Identify which cell holds the provided text, then report its [X, Y] central coordinate. 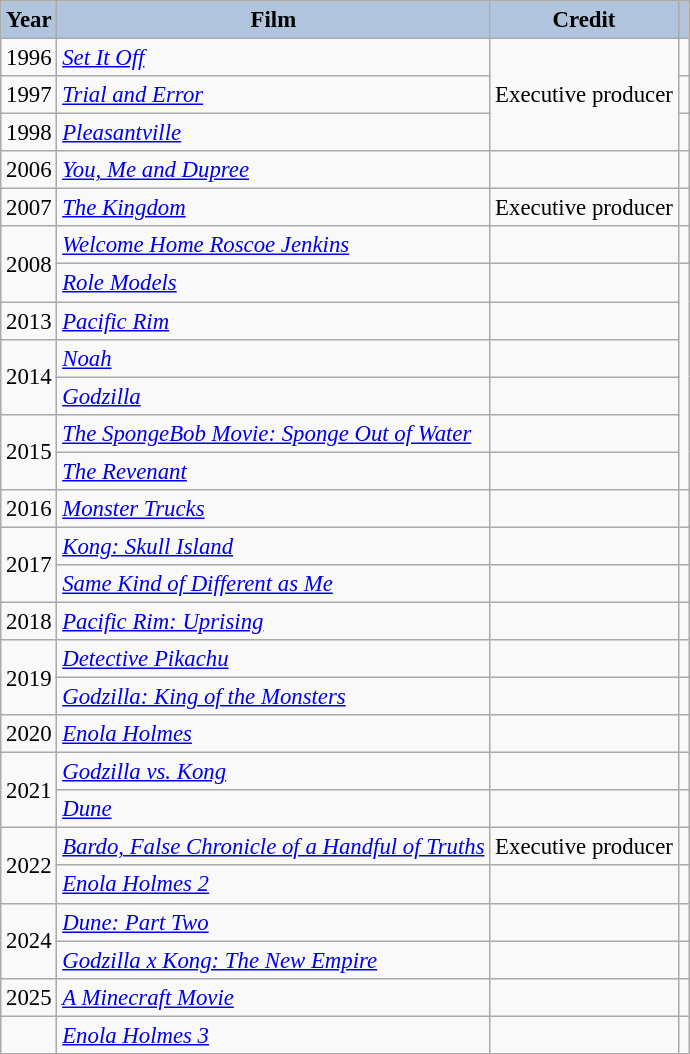
2006 [29, 170]
Godzilla vs. Kong [274, 772]
Credit [584, 20]
Pacific Rim: Uprising [274, 621]
You, Me and Dupree [274, 170]
Godzilla: King of the Monsters [274, 697]
Godzilla [274, 396]
Detective Pikachu [274, 659]
2018 [29, 621]
2008 [29, 264]
Pacific Rim [274, 321]
2025 [29, 997]
2021 [29, 790]
2015 [29, 452]
2014 [29, 376]
1996 [29, 58]
Trial and Error [274, 95]
Kong: Skull Island [274, 546]
The SpongeBob Movie: Sponge Out of Water [274, 433]
Godzilla x Kong: The New Empire [274, 960]
Enola Holmes 3 [274, 1035]
Monster Trucks [274, 509]
Enola Holmes 2 [274, 885]
Enola Holmes [274, 734]
Role Models [274, 283]
The Kingdom [274, 208]
Set It Off [274, 58]
The Revenant [274, 471]
2016 [29, 509]
1998 [29, 133]
Welcome Home Roscoe Jenkins [274, 245]
2020 [29, 734]
2007 [29, 208]
A Minecraft Movie [274, 997]
Same Kind of Different as Me [274, 584]
2022 [29, 866]
Bardo, False Chronicle of a Handful of Truths [274, 847]
2024 [29, 940]
Film [274, 20]
Dune: Part Two [274, 922]
2013 [29, 321]
2019 [29, 678]
Pleasantville [274, 133]
Dune [274, 809]
2017 [29, 564]
Year [29, 20]
Noah [274, 358]
1997 [29, 95]
